Capture the cell that displays the provided text and extract its (x, y) central coordinate. 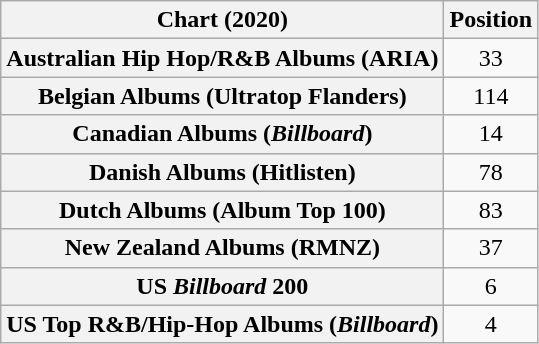
Canadian Albums (Billboard) (222, 134)
US Billboard 200 (222, 286)
Chart (2020) (222, 20)
US Top R&B/Hip-Hop Albums (Billboard) (222, 324)
78 (491, 172)
83 (491, 210)
14 (491, 134)
New Zealand Albums (RMNZ) (222, 248)
6 (491, 286)
33 (491, 58)
Australian Hip Hop/R&B Albums (ARIA) (222, 58)
Danish Albums (Hitlisten) (222, 172)
4 (491, 324)
Position (491, 20)
114 (491, 96)
37 (491, 248)
Dutch Albums (Album Top 100) (222, 210)
Belgian Albums (Ultratop Flanders) (222, 96)
